Locate the cell with the specified text and output its (x, y) center coordinate. 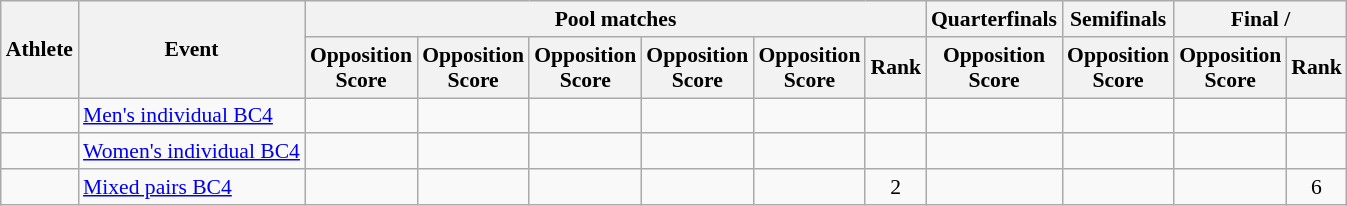
Final / (1260, 19)
Pool matches (616, 19)
2 (896, 187)
Men's individual BC4 (192, 116)
Event (192, 50)
Semifinals (1118, 19)
Athlete (40, 50)
Mixed pairs BC4 (192, 187)
Quarterfinals (994, 19)
6 (1316, 187)
Women's individual BC4 (192, 152)
